Detect which cell encompasses the target text, then output its [x, y] center coordinate. 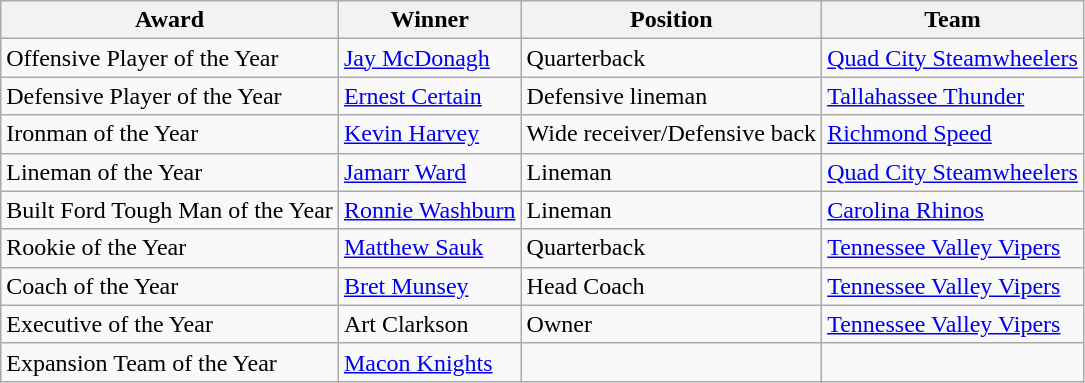
Coach of the Year [170, 286]
Bret Munsey [430, 286]
Defensive lineman [672, 96]
Wide receiver/Defensive back [672, 134]
Rookie of the Year [170, 248]
Macon Knights [430, 362]
Award [170, 20]
Art Clarkson [430, 324]
Carolina Rhinos [953, 210]
Tallahassee Thunder [953, 96]
Ronnie Washburn [430, 210]
Defensive Player of the Year [170, 96]
Ironman of the Year [170, 134]
Executive of the Year [170, 324]
Expansion Team of the Year [170, 362]
Matthew Sauk [430, 248]
Position [672, 20]
Jamarr Ward [430, 172]
Head Coach [672, 286]
Lineman of the Year [170, 172]
Jay McDonagh [430, 58]
Winner [430, 20]
Kevin Harvey [430, 134]
Richmond Speed [953, 134]
Ernest Certain [430, 96]
Built Ford Tough Man of the Year [170, 210]
Offensive Player of the Year [170, 58]
Owner [672, 324]
Team [953, 20]
